For the text-containing cell, return its midpoint in [X, Y] coordinate format. 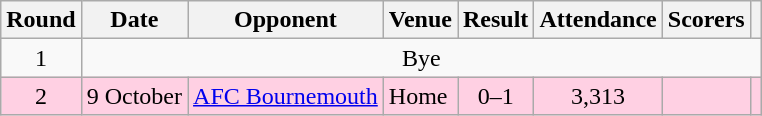
Round [41, 20]
Scorers [706, 20]
Bye [421, 58]
3,313 [598, 96]
AFC Bournemouth [286, 96]
Result [496, 20]
Home [420, 96]
Date [134, 20]
9 October [134, 96]
Opponent [286, 20]
Venue [420, 20]
2 [41, 96]
1 [41, 58]
Attendance [598, 20]
0–1 [496, 96]
